Pinpoint the cell where the given text exists, returning its (x, y) midpoint coordinate. 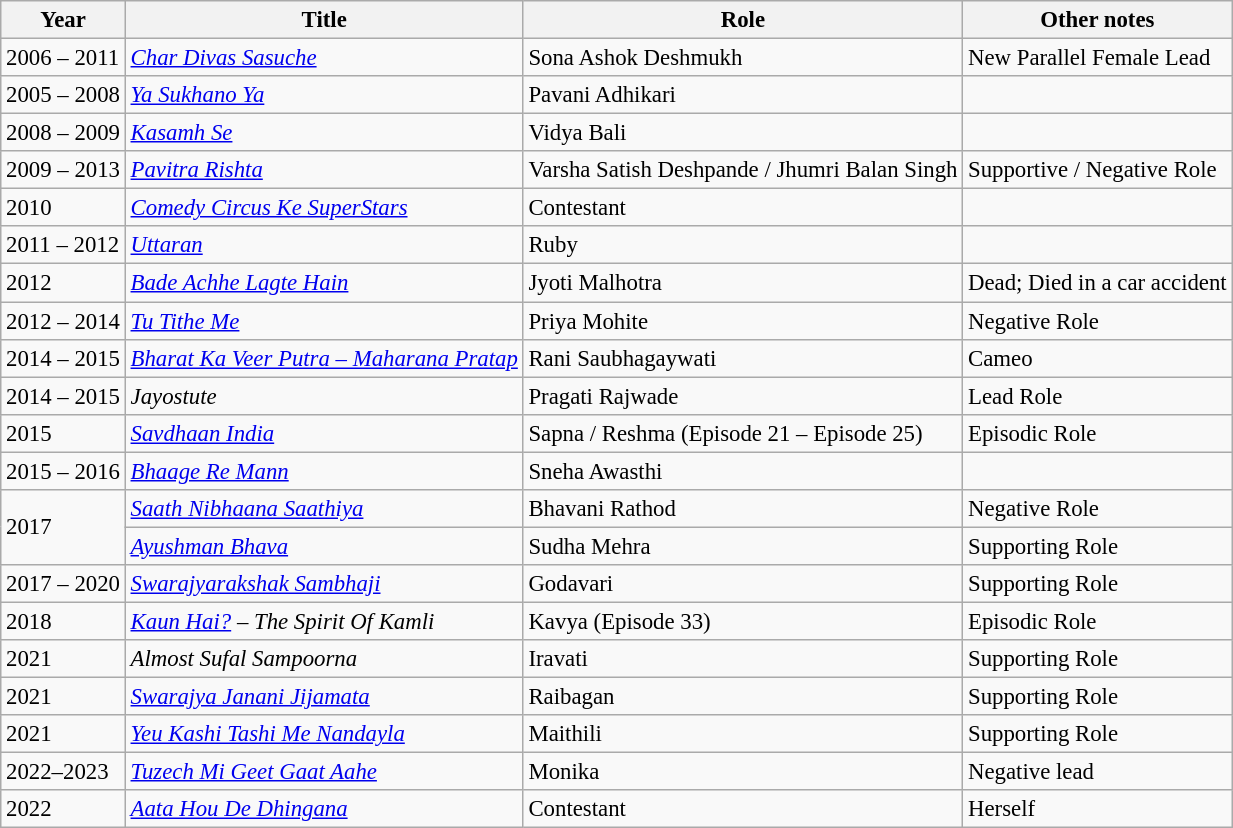
2017 – 2020 (63, 584)
Bhavani Rathod (743, 509)
Dead; Died in a car accident (1098, 283)
2006 – 2011 (63, 58)
Maithili (743, 734)
Pavitra Rishta (324, 170)
Jayostute (324, 396)
2010 (63, 208)
Monika (743, 772)
New Parallel Female Lead (1098, 58)
2018 (63, 621)
2012 – 2014 (63, 321)
2008 – 2009 (63, 133)
Rani Saubhagaywati (743, 358)
Tuzech Mi Geet Gaat Aahe (324, 772)
Saath Nibhaana Saathiya (324, 509)
Aata Hou De Dhingana (324, 809)
Supportive / Negative Role (1098, 170)
Title (324, 20)
Comedy Circus Ke SuperStars (324, 208)
Almost Sufal Sampoorna (324, 659)
Vidya Bali (743, 133)
2015 – 2016 (63, 471)
Sona Ashok Deshmukh (743, 58)
2022–2023 (63, 772)
Negative lead (1098, 772)
2015 (63, 433)
Ya Sukhano Ya (324, 95)
Ayushman Bhava (324, 546)
2005 – 2008 (63, 95)
Role (743, 20)
Char Divas Sasuche (324, 58)
2022 (63, 809)
Year (63, 20)
Sapna / Reshma (Episode 21 – Episode 25) (743, 433)
Kasamh Se (324, 133)
Savdhaan India (324, 433)
Kavya (Episode 33) (743, 621)
Sudha Mehra (743, 546)
Ruby (743, 245)
Jyoti Malhotra (743, 283)
Bhaage Re Mann (324, 471)
Sneha Awasthi (743, 471)
Bade Achhe Lagte Hain (324, 283)
Iravati (743, 659)
Bharat Ka Veer Putra – Maharana Pratap (324, 358)
Swarajyarakshak Sambhaji (324, 584)
2009 – 2013 (63, 170)
Tu Tithe Me (324, 321)
2011 – 2012 (63, 245)
Herself (1098, 809)
Lead Role (1098, 396)
Kaun Hai? – The Spirit Of Kamli (324, 621)
Pragati Rajwade (743, 396)
2012 (63, 283)
Varsha Satish Deshpande / Jhumri Balan Singh (743, 170)
Uttaran (324, 245)
2017 (63, 528)
Swarajya Janani Jijamata (324, 697)
Other notes (1098, 20)
Raibagan (743, 697)
Pavani Adhikari (743, 95)
Godavari (743, 584)
Yeu Kashi Tashi Me Nandayla (324, 734)
Cameo (1098, 358)
Priya Mohite (743, 321)
